Scan for the cell matching the given text and deliver its (x, y) coordinate at center. 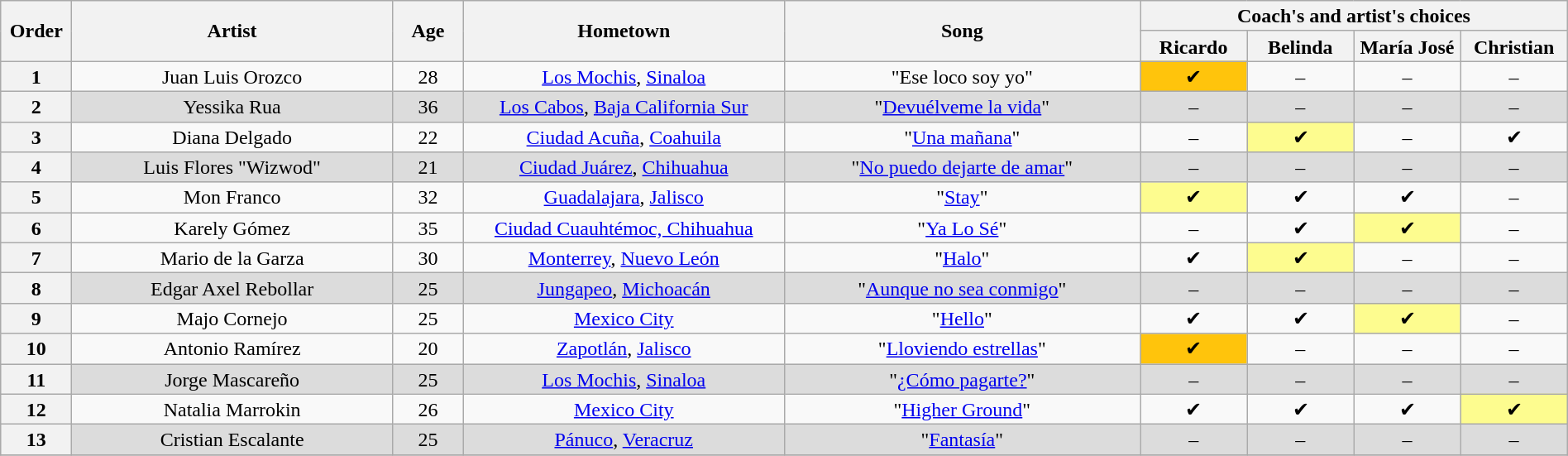
Monterrey, Nuevo León (624, 258)
1 (36, 76)
Jungapeo, Michoacán (624, 288)
26 (428, 409)
32 (428, 197)
20 (428, 349)
Yessika Rua (232, 106)
2 (36, 106)
Juan Luis Orozco (232, 76)
Natalia Marrokin (232, 409)
8 (36, 288)
11 (36, 379)
12 (36, 409)
5 (36, 197)
28 (428, 76)
35 (428, 228)
Mario de la Garza (232, 258)
Age (428, 31)
Los Cabos, Baja California Sur (624, 106)
"Halo" (963, 258)
"Ya Lo Sé" (963, 228)
"No puedo dejarte de amar" (963, 167)
Diana Delgado (232, 137)
Artist (232, 31)
Edgar Axel Rebollar (232, 288)
30 (428, 258)
María José (1408, 46)
"Una mañana" (963, 137)
Christian (1513, 46)
Majo Cornejo (232, 318)
Luis Flores "Wizwod" (232, 167)
Jorge Mascareño (232, 379)
"Lloviendo estrellas" (963, 349)
"Ese loco soy yo" (963, 76)
"Higher Ground" (963, 409)
4 (36, 167)
7 (36, 258)
Coach's and artist's choices (1355, 17)
"Aunque no sea conmigo" (963, 288)
"Hello" (963, 318)
Guadalajara, Jalisco (624, 197)
13 (36, 440)
"Stay" (963, 197)
21 (428, 167)
36 (428, 106)
6 (36, 228)
3 (36, 137)
9 (36, 318)
Hometown (624, 31)
Song (963, 31)
"¿Cómo pagarte?" (963, 379)
Antonio Ramírez (232, 349)
Order (36, 31)
10 (36, 349)
Belinda (1300, 46)
Ciudad Acuña, Coahuila (624, 137)
"Fantasía" (963, 440)
Ciudad Juárez, Chihuahua (624, 167)
Pánuco, Veracruz (624, 440)
22 (428, 137)
Zapotlán, Jalisco (624, 349)
Ciudad Cuauhtémoc, Chihuahua (624, 228)
Karely Gómez (232, 228)
Ricardo (1194, 46)
"Devuélveme la vida" (963, 106)
Cristian Escalante (232, 440)
Mon Franco (232, 197)
